Search for the cell housing the specified text and yield its [x, y] center coordinate. 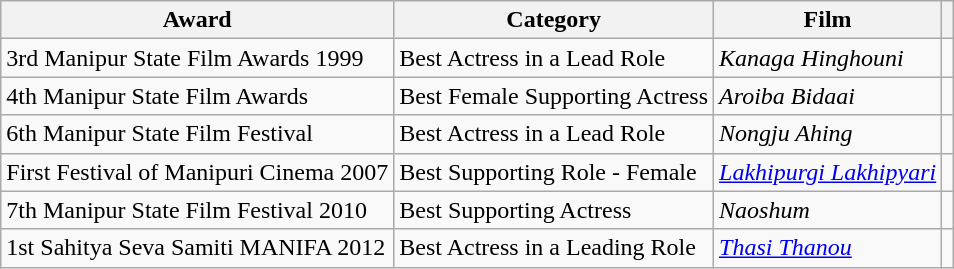
4th Manipur State Film Awards [198, 96]
Best Actress in a Leading Role [554, 248]
7th Manipur State Film Festival 2010 [198, 210]
3rd Manipur State Film Awards 1999 [198, 58]
Thasi Thanou [828, 248]
Category [554, 20]
Best Supporting Actress [554, 210]
First Festival of Manipuri Cinema 2007 [198, 172]
Best Female Supporting Actress [554, 96]
Kanaga Hinghouni [828, 58]
1st Sahitya Seva Samiti MANIFA 2012 [198, 248]
Award [198, 20]
Lakhipurgi Lakhipyari [828, 172]
Aroiba Bidaai [828, 96]
Film [828, 20]
Naoshum [828, 210]
Nongju Ahing [828, 134]
Best Supporting Role - Female [554, 172]
6th Manipur State Film Festival [198, 134]
